For the text-containing cell, return its midpoint in (X, Y) coordinate format. 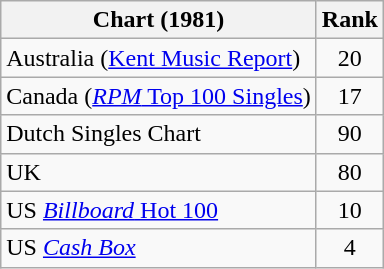
90 (350, 134)
17 (350, 96)
Australia (Kent Music Report) (159, 58)
10 (350, 210)
UK (159, 172)
US Billboard Hot 100 (159, 210)
80 (350, 172)
Rank (350, 20)
Chart (1981) (159, 20)
US Cash Box (159, 248)
Canada (RPM Top 100 Singles) (159, 96)
Dutch Singles Chart (159, 134)
20 (350, 58)
4 (350, 248)
